Extract the [x, y] coordinate from the center of the cell holding the provided text.  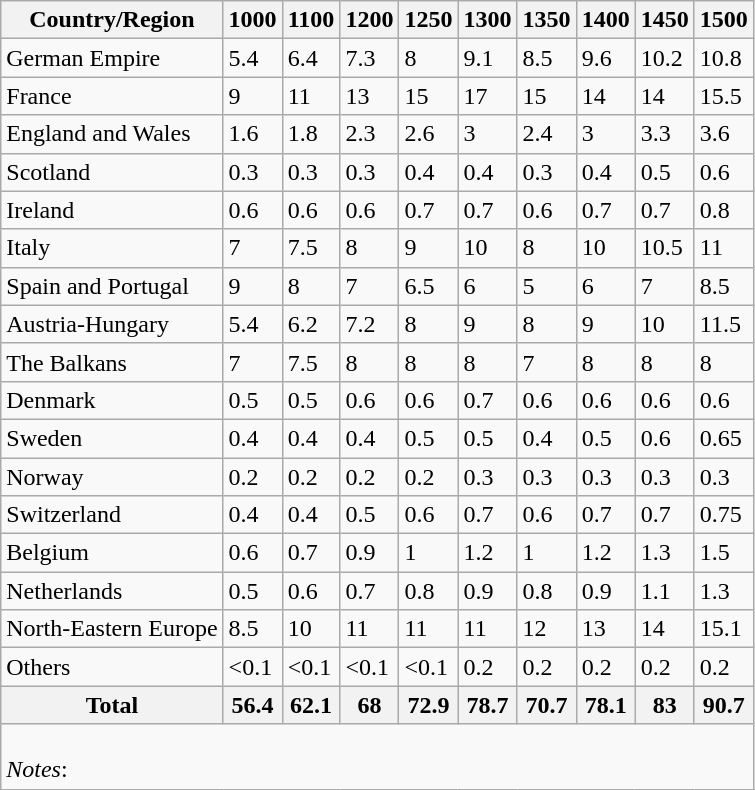
5 [546, 286]
17 [488, 96]
Ireland [112, 210]
70.7 [546, 705]
1350 [546, 20]
1500 [724, 20]
Belgium [112, 553]
North-Eastern Europe [112, 629]
15.5 [724, 96]
1200 [370, 20]
England and Wales [112, 134]
2.3 [370, 134]
1450 [664, 20]
10.8 [724, 58]
9.1 [488, 58]
1000 [252, 20]
The Balkans [112, 362]
56.4 [252, 705]
Sweden [112, 438]
3.3 [664, 134]
6.5 [428, 286]
German Empire [112, 58]
1.8 [311, 134]
6.4 [311, 58]
Netherlands [112, 591]
10.5 [664, 248]
Scotland [112, 172]
1.1 [664, 591]
0.75 [724, 515]
62.1 [311, 705]
1400 [606, 20]
78.7 [488, 705]
1250 [428, 20]
1.5 [724, 553]
10.2 [664, 58]
Spain and Portugal [112, 286]
Italy [112, 248]
0.65 [724, 438]
68 [370, 705]
Total [112, 705]
1300 [488, 20]
Notes: [378, 756]
72.9 [428, 705]
6.2 [311, 324]
Switzerland [112, 515]
France [112, 96]
Others [112, 667]
2.4 [546, 134]
83 [664, 705]
9.6 [606, 58]
3.6 [724, 134]
Country/Region [112, 20]
90.7 [724, 705]
11.5 [724, 324]
Norway [112, 477]
7.3 [370, 58]
1100 [311, 20]
12 [546, 629]
78.1 [606, 705]
Denmark [112, 400]
1.6 [252, 134]
15.1 [724, 629]
Austria-Hungary [112, 324]
2.6 [428, 134]
7.2 [370, 324]
